Detect which cell encompasses the target text, then output its [X, Y] center coordinate. 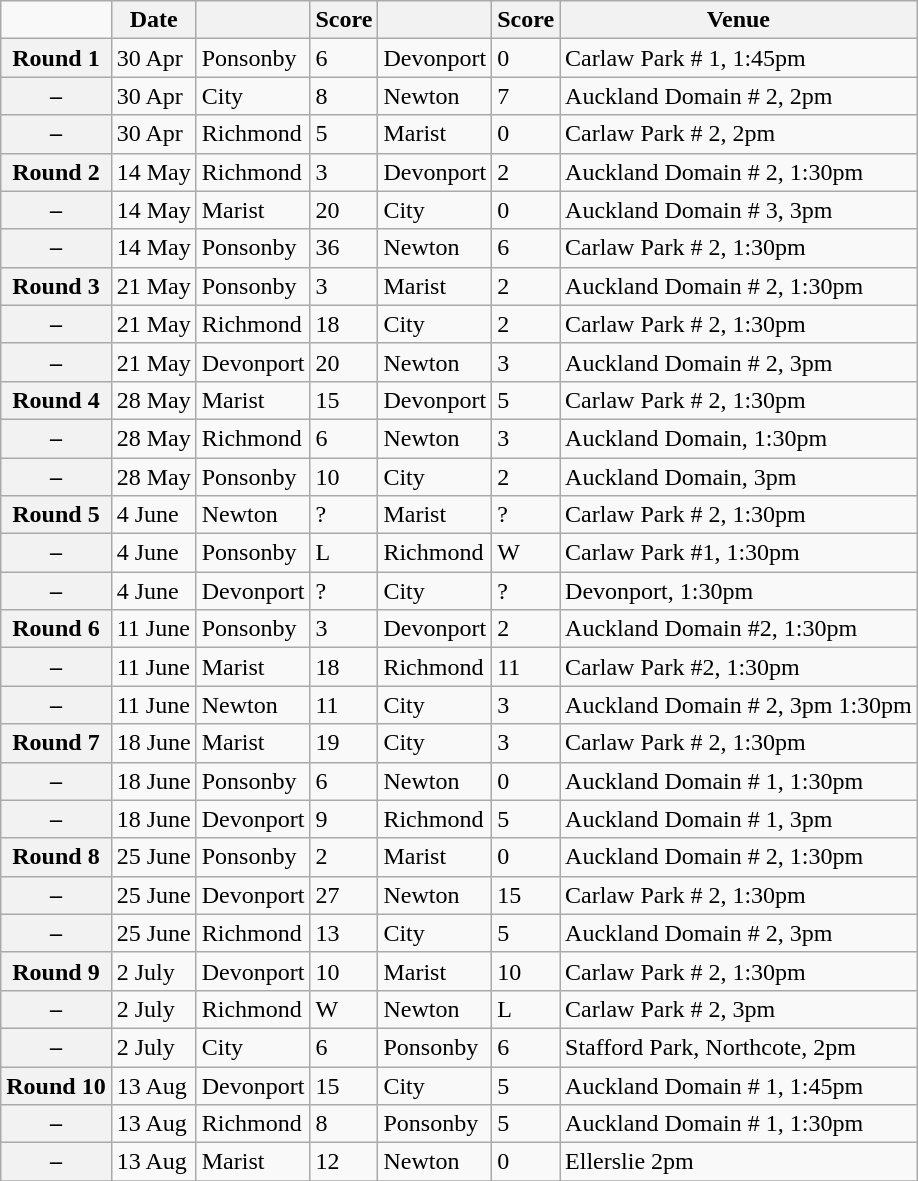
Carlaw Park # 2, 2pm [739, 134]
Round 6 [56, 629]
Auckland Domain # 1, 3pm [739, 819]
Round 9 [56, 971]
Ellerslie 2pm [739, 1162]
Auckland Domain # 3, 3pm [739, 210]
Round 8 [56, 857]
Round 7 [56, 743]
Round 2 [56, 172]
36 [344, 248]
Round 10 [56, 1085]
Carlaw Park #1, 1:30pm [739, 553]
Devonport, 1:30pm [739, 591]
19 [344, 743]
Auckland Domain, 3pm [739, 477]
Round 5 [56, 515]
12 [344, 1162]
Carlaw Park # 2, 3pm [739, 1009]
Carlaw Park # 1, 1:45pm [739, 58]
27 [344, 895]
Auckland Domain # 2, 2pm [739, 96]
Stafford Park, Northcote, 2pm [739, 1047]
Auckland Domain # 1, 1:45pm [739, 1085]
Auckland Domain # 2, 3pm 1:30pm [739, 705]
Round 3 [56, 286]
Auckland Domain #2, 1:30pm [739, 629]
9 [344, 819]
Date [154, 20]
Round 1 [56, 58]
Carlaw Park #2, 1:30pm [739, 667]
Venue [739, 20]
13 [344, 933]
7 [526, 96]
Round 4 [56, 400]
Auckland Domain, 1:30pm [739, 438]
